Return the (X, Y) coordinate for the center point of the cell that contains the specified text.  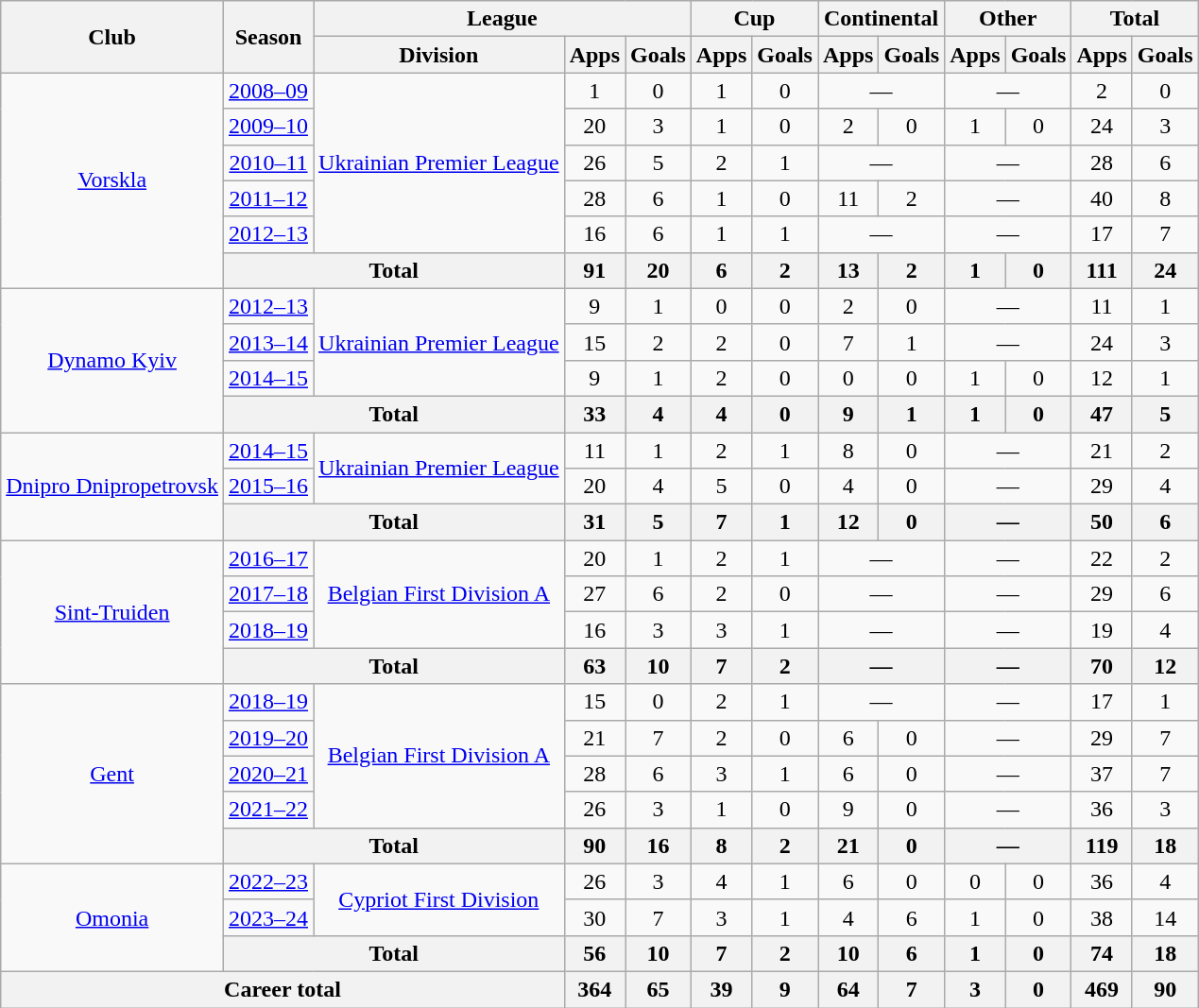
Dnipro Dnipropetrovsk (112, 487)
Other (1008, 19)
2021–22 (268, 810)
65 (659, 989)
19 (1102, 630)
91 (594, 270)
74 (1102, 953)
469 (1102, 989)
2016–17 (268, 558)
2015–16 (268, 487)
League (503, 19)
2010–11 (268, 162)
37 (1102, 774)
30 (594, 917)
40 (1102, 198)
Cypriot First Division (439, 899)
119 (1102, 846)
Dynamo Kyiv (112, 360)
2008–09 (268, 91)
Omonia (112, 917)
Division (439, 55)
39 (721, 989)
2011–12 (268, 198)
111 (1102, 270)
50 (1102, 522)
2022–23 (268, 881)
2020–21 (268, 774)
Sint-Truiden (112, 612)
47 (1102, 414)
2023–24 (268, 917)
13 (848, 270)
364 (594, 989)
38 (1102, 917)
70 (1102, 666)
31 (594, 522)
Career total (283, 989)
Cup (754, 19)
2017–18 (268, 594)
Gent (112, 774)
Club (112, 37)
Vorskla (112, 180)
Continental (882, 19)
64 (848, 989)
2013–14 (268, 342)
27 (594, 594)
63 (594, 666)
2009–10 (268, 127)
14 (1165, 917)
33 (594, 414)
56 (594, 953)
Season (268, 37)
22 (1102, 558)
2019–20 (268, 738)
